For the text-containing cell, return its midpoint in [x, y] coordinate format. 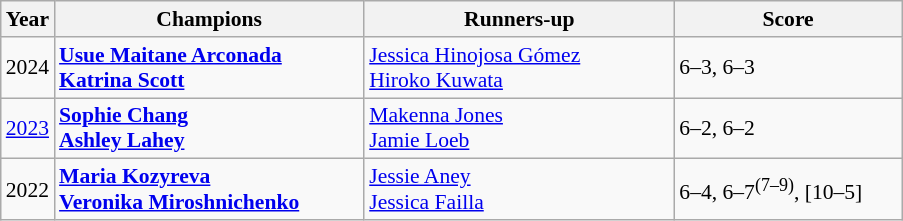
6–2, 6–2 [788, 128]
2023 [28, 128]
Year [28, 19]
Jessie Aney Jessica Failla [519, 190]
Score [788, 19]
Jessica Hinojosa Gómez Hiroko Kuwata [519, 68]
6–3, 6–3 [788, 68]
6–4, 6–7(7–9), [10–5] [788, 190]
2022 [28, 190]
Usue Maitane Arconada Katrina Scott [209, 68]
Runners-up [519, 19]
Champions [209, 19]
Maria Kozyreva Veronika Miroshnichenko [209, 190]
Makenna Jones Jamie Loeb [519, 128]
2024 [28, 68]
Sophie Chang Ashley Lahey [209, 128]
